Extract the [X, Y] coordinate from the center of the cell holding the provided text.  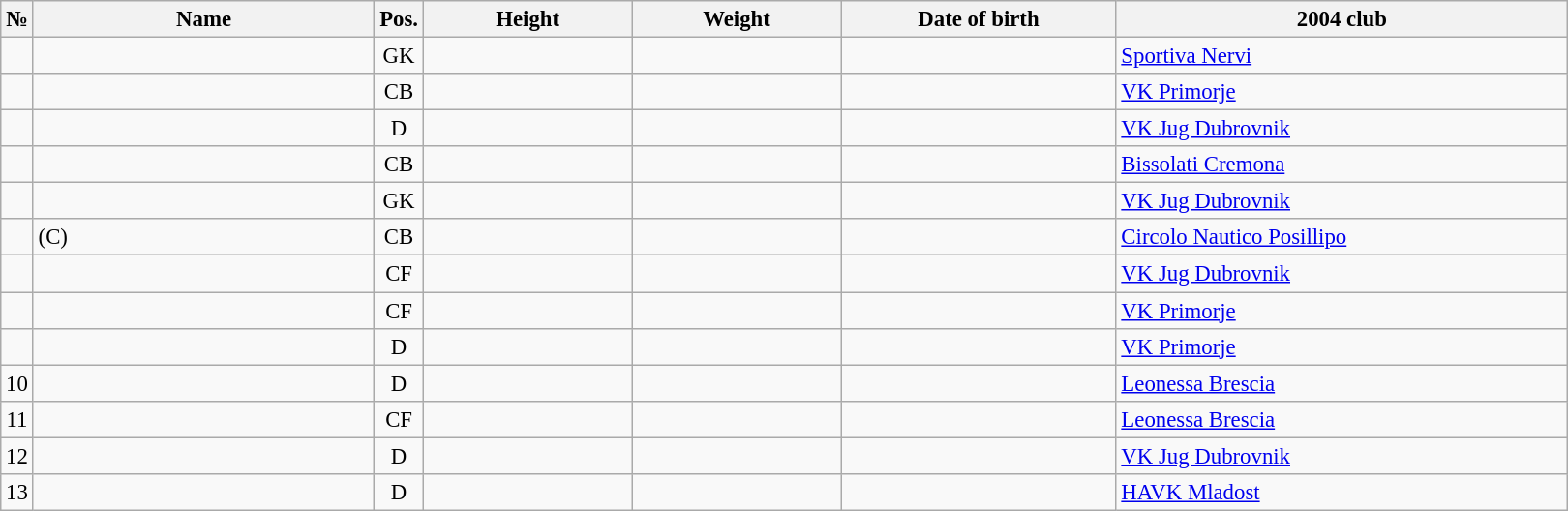
Name [203, 19]
Bissolati Cremona [1342, 165]
№ [17, 19]
2004 club [1342, 19]
Pos. [399, 19]
Sportiva Nervi [1342, 56]
13 [17, 493]
Date of birth [979, 19]
12 [17, 456]
Height [528, 19]
10 [17, 383]
(C) [203, 237]
Weight [737, 19]
HAVK Mladost [1342, 493]
11 [17, 419]
Circolo Nautico Posillipo [1342, 237]
